Provide the [x, y] coordinate of the cell's center where the given text is located.  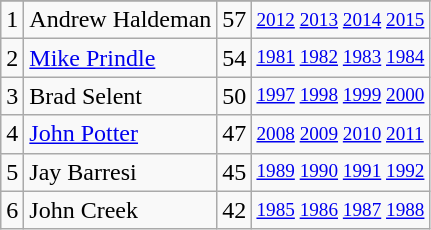
1981 1982 1983 1984 [340, 58]
Brad Selent [120, 96]
42 [234, 210]
4 [12, 134]
Andrew Haldeman [120, 20]
1989 1990 1991 1992 [340, 172]
45 [234, 172]
50 [234, 96]
Mike Prindle [120, 58]
54 [234, 58]
Jay Barresi [120, 172]
5 [12, 172]
1 [12, 20]
John Potter [120, 134]
47 [234, 134]
2 [12, 58]
John Creek [120, 210]
6 [12, 210]
2012 2013 2014 2015 [340, 20]
57 [234, 20]
1997 1998 1999 2000 [340, 96]
3 [12, 96]
2008 2009 2010 2011 [340, 134]
1985 1986 1987 1988 [340, 210]
